Return the [x, y] coordinate for the center point of the cell that contains the specified text.  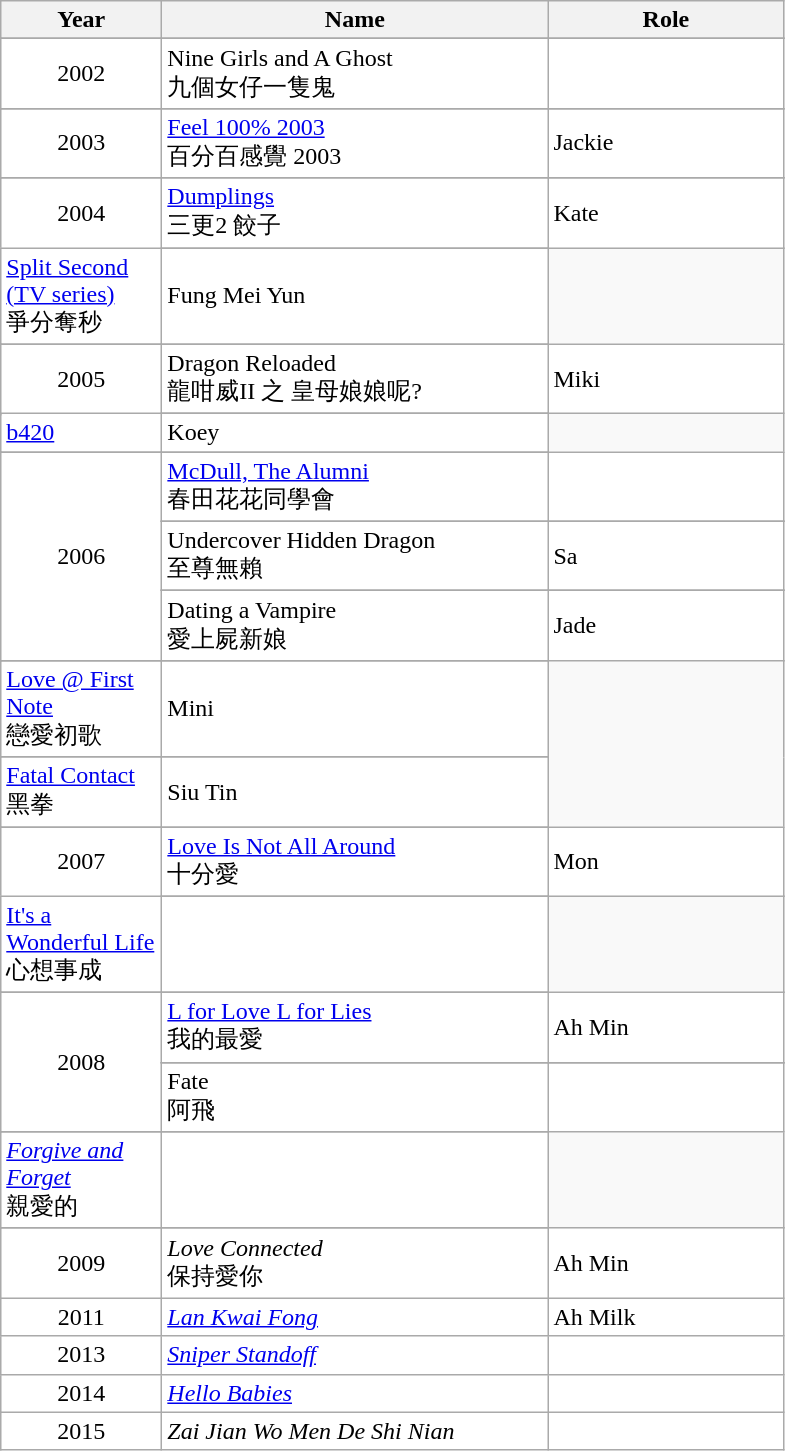
Year [82, 20]
Nine Girls and A Ghost 九個女仔一隻鬼 [355, 74]
Hello Babies [355, 1393]
Koey [355, 433]
Mini [355, 708]
Love Connected保持愛你 [355, 1263]
2005 [82, 379]
Jade [666, 626]
Ah Milk [666, 1317]
Sniper Standoff [355, 1355]
Love @ First Note戀愛初歌 [82, 708]
2014 [82, 1393]
Split Second (TV series) 爭分奪秒 [82, 296]
Feel 100% 2003 百分百感覺 2003 [355, 143]
Forgive and Forget親愛的 [82, 1180]
2003 [82, 143]
Sa [666, 556]
2011 [82, 1317]
Role [666, 20]
L for Love L for Lies我的最愛 [355, 1028]
Miki [666, 379]
Fatal Contact黑拳 [82, 792]
2009 [82, 1263]
2002 [82, 74]
Lan Kwai Fong [355, 1317]
Zai Jian Wo Men De Shi Nian [355, 1431]
2015 [82, 1431]
Love Is Not All Around十分愛 [355, 861]
It's a Wonderful Life心想事成 [82, 944]
McDull, The Alumni 春田花花同學會 [355, 487]
Kate [666, 213]
Undercover Hidden Dragon 至尊無賴 [355, 556]
2004 [82, 213]
Dating a Vampire 愛上屍新娘 [355, 626]
2006 [82, 556]
Fate阿飛 [355, 1097]
Name [355, 20]
b420 [82, 433]
2008 [82, 1062]
Dumplings 三更2 餃子 [355, 213]
Siu Tin [355, 792]
2013 [82, 1355]
Dragon Reloaded 龍咁威II 之 皇母娘娘呢? [355, 379]
Jackie [666, 143]
Mon [666, 861]
2007 [82, 861]
Fung Mei Yun [355, 296]
